Find where the given text appears and provide that cell's center as [X, Y] coordinate. 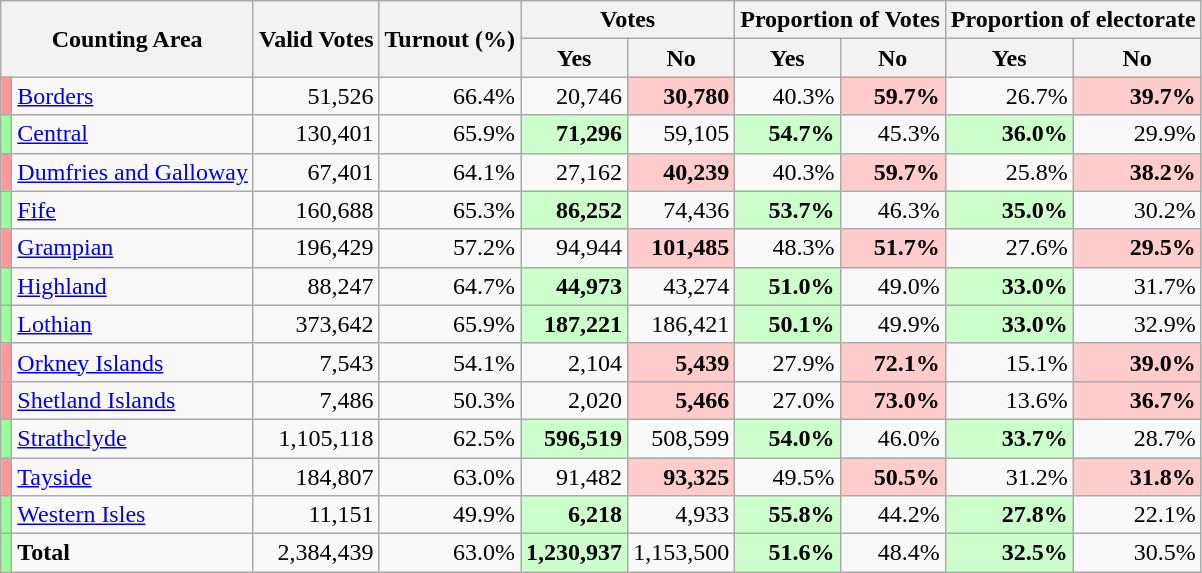
48.4% [892, 553]
45.3% [892, 134]
86,252 [574, 210]
Borders [133, 96]
57.2% [450, 248]
44,973 [574, 286]
Orkney Islands [133, 362]
5,439 [682, 362]
Valid Votes [316, 39]
27.9% [788, 362]
44.2% [892, 515]
29.5% [1137, 248]
27.8% [1009, 515]
187,221 [574, 324]
46.0% [892, 438]
51.6% [788, 553]
94,944 [574, 248]
2,384,439 [316, 553]
50.1% [788, 324]
2,104 [574, 362]
13.6% [1009, 400]
39.7% [1137, 96]
71,296 [574, 134]
49.0% [892, 286]
54.7% [788, 134]
Total [133, 553]
50.3% [450, 400]
49.5% [788, 477]
25.8% [1009, 172]
74,436 [682, 210]
130,401 [316, 134]
39.0% [1137, 362]
31.7% [1137, 286]
Tayside [133, 477]
1,105,118 [316, 438]
64.1% [450, 172]
Strathclyde [133, 438]
93,325 [682, 477]
32.5% [1009, 553]
40,239 [682, 172]
Fife [133, 210]
11,151 [316, 515]
73.0% [892, 400]
31.8% [1137, 477]
26.7% [1009, 96]
4,933 [682, 515]
Shetland Islands [133, 400]
Grampian [133, 248]
7,486 [316, 400]
46.3% [892, 210]
7,543 [316, 362]
196,429 [316, 248]
91,482 [574, 477]
33.7% [1009, 438]
27.0% [788, 400]
51,526 [316, 96]
Lothian [133, 324]
65.3% [450, 210]
30,780 [682, 96]
101,485 [682, 248]
64.7% [450, 286]
373,642 [316, 324]
32.9% [1137, 324]
Turnout (%) [450, 39]
29.9% [1137, 134]
2,020 [574, 400]
Highland [133, 286]
27.6% [1009, 248]
Proportion of Votes [840, 20]
51.0% [788, 286]
1,230,937 [574, 553]
48.3% [788, 248]
54.1% [450, 362]
Counting Area [128, 39]
62.5% [450, 438]
Western Isles [133, 515]
5,466 [682, 400]
Dumfries and Galloway [133, 172]
59,105 [682, 134]
66.4% [450, 96]
160,688 [316, 210]
36.0% [1009, 134]
508,599 [682, 438]
35.0% [1009, 210]
596,519 [574, 438]
186,421 [682, 324]
67,401 [316, 172]
55.8% [788, 515]
88,247 [316, 286]
Votes [628, 20]
1,153,500 [682, 553]
20,746 [574, 96]
22.1% [1137, 515]
27,162 [574, 172]
31.2% [1009, 477]
15.1% [1009, 362]
36.7% [1137, 400]
38.2% [1137, 172]
53.7% [788, 210]
28.7% [1137, 438]
6,218 [574, 515]
184,807 [316, 477]
Central [133, 134]
30.2% [1137, 210]
Proportion of electorate [1073, 20]
51.7% [892, 248]
43,274 [682, 286]
30.5% [1137, 553]
54.0% [788, 438]
72.1% [892, 362]
50.5% [892, 477]
